Find where the given text appears and provide that cell's center as (x, y) coordinate. 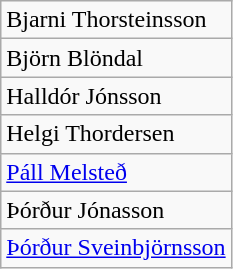
Þórður Jónasson (116, 210)
Halldór Jónsson (116, 96)
Þórður Sveinbjörnsson (116, 248)
Bjarni Thorsteinsson (116, 20)
Björn Blöndal (116, 58)
Helgi Thordersen (116, 134)
Páll Melsteð (116, 172)
